Return the (x, y) coordinate for the center point of the cell that contains the specified text.  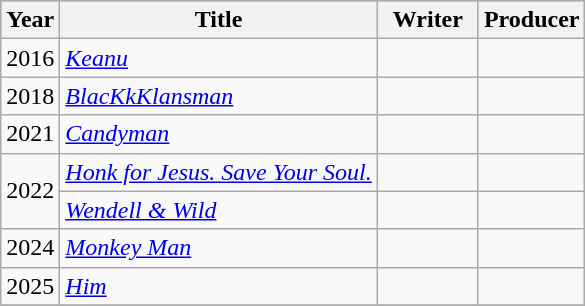
2021 (30, 134)
2022 (30, 191)
2018 (30, 96)
Wendell & Wild (219, 210)
2024 (30, 248)
Writer (428, 20)
Producer (532, 20)
BlacKkKlansman (219, 96)
Year (30, 20)
Monkey Man (219, 248)
Keanu (219, 58)
Title (219, 20)
Him (219, 286)
2016 (30, 58)
2025 (30, 286)
Honk for Jesus. Save Your Soul. (219, 172)
Candyman (219, 134)
